Search for the cell housing the specified text and yield its [x, y] center coordinate. 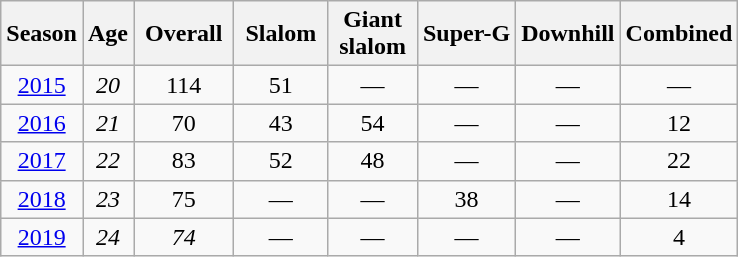
23 [108, 199]
70 [184, 123]
2015 [42, 85]
Season [42, 34]
2017 [42, 161]
4 [679, 237]
Super-G [466, 34]
75 [184, 199]
14 [679, 199]
Combined [679, 34]
Overall [184, 34]
2016 [42, 123]
54 [373, 123]
Downhill [568, 34]
21 [108, 123]
74 [184, 237]
Age [108, 34]
48 [373, 161]
43 [281, 123]
Slalom [281, 34]
24 [108, 237]
Giant slalom [373, 34]
51 [281, 85]
2018 [42, 199]
52 [281, 161]
38 [466, 199]
2019 [42, 237]
114 [184, 85]
83 [184, 161]
12 [679, 123]
20 [108, 85]
